Search for the cell housing the specified text and yield its (X, Y) center coordinate. 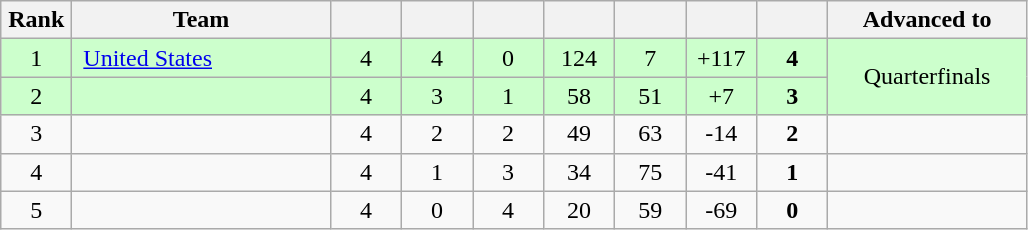
Quarterfinals (928, 77)
+117 (722, 58)
+7 (722, 96)
59 (650, 210)
Advanced to (928, 20)
United States (202, 58)
58 (580, 96)
-69 (722, 210)
7 (650, 58)
49 (580, 134)
-41 (722, 172)
Rank (36, 20)
51 (650, 96)
5 (36, 210)
20 (580, 210)
124 (580, 58)
34 (580, 172)
63 (650, 134)
75 (650, 172)
Team (202, 20)
-14 (722, 134)
